Find where the given text appears and provide that cell's center as (x, y) coordinate. 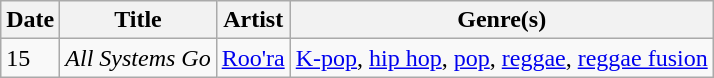
Artist (253, 20)
K-pop, hip hop, pop, reggae, reggae fusion (502, 58)
Date (30, 20)
All Systems Go (138, 58)
15 (30, 58)
Title (138, 20)
Genre(s) (502, 20)
Roo'ra (253, 58)
